Determine the (x, y) coordinate at the center of the cell enclosing the given text.  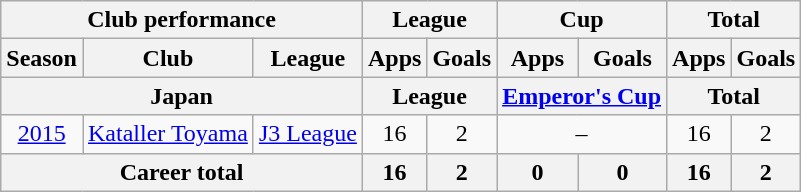
J3 League (308, 134)
Season (42, 58)
– (582, 134)
2015 (42, 134)
Japan (182, 96)
Club (168, 58)
Career total (182, 172)
Kataller Toyama (168, 134)
Emperor's Cup (582, 96)
Cup (582, 20)
Club performance (182, 20)
